Return the [X, Y] coordinate for the center point of the cell that contains the specified text.  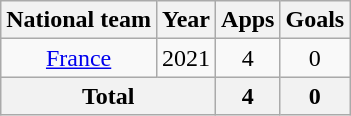
2021 [186, 58]
France [79, 58]
Goals [315, 20]
Apps [248, 20]
National team [79, 20]
Year [186, 20]
Total [108, 96]
